Capture the cell that displays the provided text and extract its (X, Y) central coordinate. 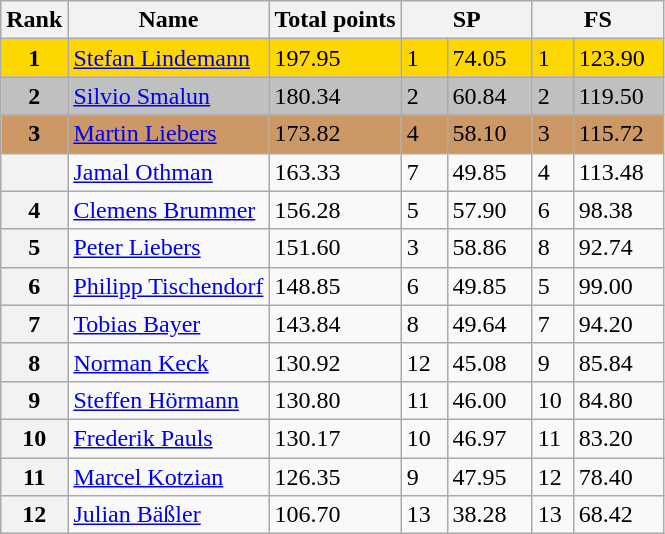
151.60 (335, 248)
Tobias Bayer (168, 324)
Name (168, 20)
106.70 (335, 515)
92.74 (618, 248)
Martin Liebers (168, 134)
148.85 (335, 286)
74.05 (490, 58)
130.92 (335, 362)
123.90 (618, 58)
Peter Liebers (168, 248)
115.72 (618, 134)
Frederik Pauls (168, 438)
143.84 (335, 324)
156.28 (335, 210)
SP (466, 20)
98.38 (618, 210)
113.48 (618, 172)
Steffen Hörmann (168, 400)
78.40 (618, 477)
Julian Bäßler (168, 515)
58.86 (490, 248)
130.80 (335, 400)
60.84 (490, 96)
163.33 (335, 172)
46.00 (490, 400)
83.20 (618, 438)
Marcel Kotzian (168, 477)
Clemens Brummer (168, 210)
180.34 (335, 96)
Norman Keck (168, 362)
197.95 (335, 58)
Total points (335, 20)
119.50 (618, 96)
57.90 (490, 210)
38.28 (490, 515)
85.84 (618, 362)
47.95 (490, 477)
Stefan Lindemann (168, 58)
130.17 (335, 438)
49.64 (490, 324)
58.10 (490, 134)
Silvio Smalun (168, 96)
84.80 (618, 400)
Rank (34, 20)
FS (598, 20)
46.97 (490, 438)
94.20 (618, 324)
Jamal Othman (168, 172)
173.82 (335, 134)
99.00 (618, 286)
Philipp Tischendorf (168, 286)
68.42 (618, 515)
126.35 (335, 477)
45.08 (490, 362)
